Find where the given text appears and provide that cell's center as [x, y] coordinate. 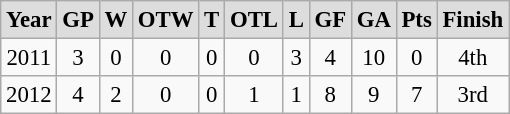
GF [330, 20]
L [296, 20]
8 [330, 95]
GP [78, 20]
T [212, 20]
3rd [472, 95]
9 [374, 95]
10 [374, 58]
W [116, 20]
2 [116, 95]
7 [416, 95]
4th [472, 58]
OTW [166, 20]
Year [29, 20]
GA [374, 20]
Pts [416, 20]
2011 [29, 58]
OTL [254, 20]
2012 [29, 95]
Finish [472, 20]
